Return [x, y] of the center of cell containing provided text 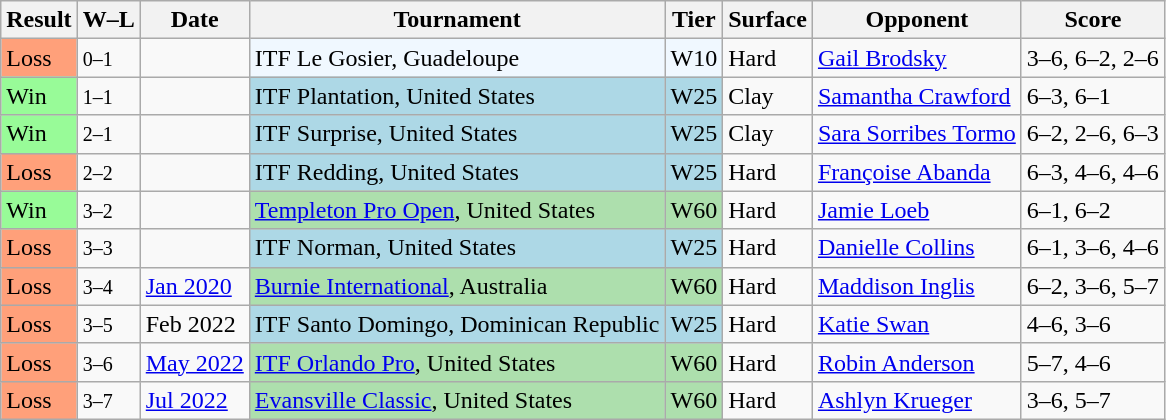
0–1 [108, 58]
6–1, 6–2 [1092, 210]
Tier [694, 20]
6–3, 4–6, 4–6 [1092, 172]
1–1 [108, 96]
3–7 [108, 400]
3–6, 6–2, 2–6 [1092, 58]
Maddison Inglis [916, 286]
ITF Orlando Pro, United States [457, 362]
Samantha Crawford [916, 96]
Date [194, 20]
3–5 [108, 324]
Jan 2020 [194, 286]
Burnie International, Australia [457, 286]
Score [1092, 20]
Feb 2022 [194, 324]
Sara Sorribes Tormo [916, 134]
Evansville Classic, United States [457, 400]
Tournament [457, 20]
ITF Redding, United States [457, 172]
ITF Norman, United States [457, 248]
ITF Surprise, United States [457, 134]
6–2, 2–6, 6–3 [1092, 134]
Jamie Loeb [916, 210]
Templeton Pro Open, United States [457, 210]
6–2, 3–6, 5–7 [1092, 286]
W10 [694, 58]
ITF Le Gosier, Guadeloupe [457, 58]
Opponent [916, 20]
3–3 [108, 248]
3–6, 5–7 [1092, 400]
Françoise Abanda [916, 172]
5–7, 4–6 [1092, 362]
Result [39, 20]
3–6 [108, 362]
Gail Brodsky [916, 58]
3–2 [108, 210]
Robin Anderson [916, 362]
2–2 [108, 172]
Katie Swan [916, 324]
Ashlyn Krueger [916, 400]
Jul 2022 [194, 400]
Danielle Collins [916, 248]
May 2022 [194, 362]
ITF Santo Domingo, Dominican Republic [457, 324]
Surface [768, 20]
6–1, 3–6, 4–6 [1092, 248]
W–L [108, 20]
ITF Plantation, United States [457, 96]
3–4 [108, 286]
6–3, 6–1 [1092, 96]
2–1 [108, 134]
4–6, 3–6 [1092, 324]
